Find where the given text appears and provide that cell's center as [X, Y] coordinate. 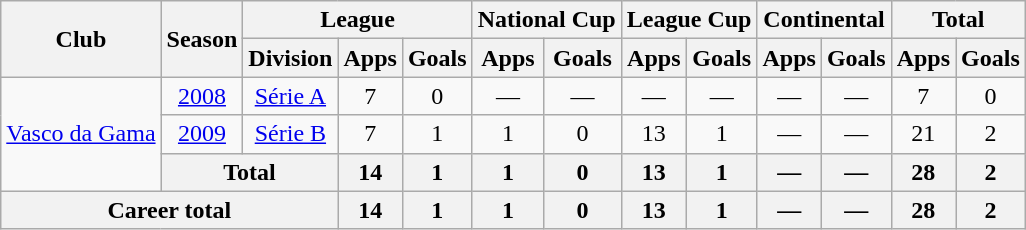
Vasco da Gama [81, 134]
Série A [290, 96]
Season [202, 39]
Continental [824, 20]
2008 [202, 96]
Club [81, 39]
Division [290, 58]
21 [923, 134]
Série B [290, 134]
League Cup [689, 20]
2009 [202, 134]
National Cup [546, 20]
Career total [170, 210]
League [358, 20]
